Pinpoint the cell where the given text exists, returning its [x, y] midpoint coordinate. 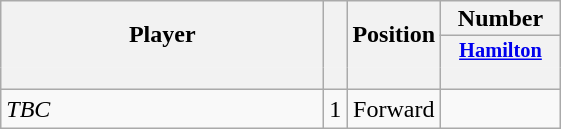
Forward [394, 109]
Player [162, 34]
Position [394, 34]
Number [501, 18]
Hamilton [501, 51]
1 [336, 109]
TBC [162, 109]
